Capture the cell that displays the provided text and extract its [X, Y] central coordinate. 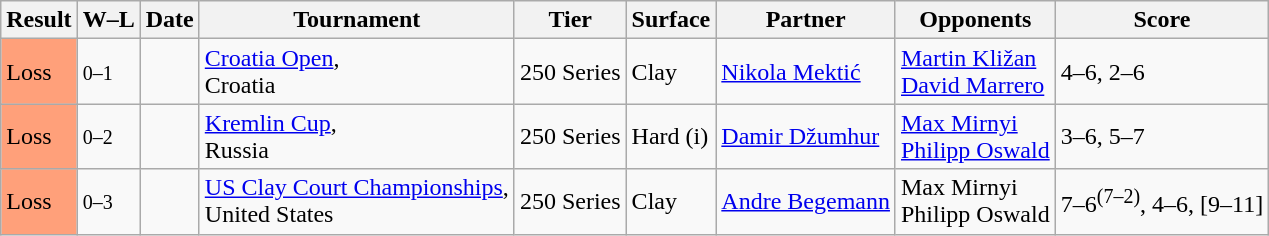
0–2 [108, 136]
Croatia Open,Croatia [356, 72]
Opponents [975, 20]
US Clay Court Championships,United States [356, 202]
0–3 [108, 202]
W–L [108, 20]
Nikola Mektić [806, 72]
Partner [806, 20]
Score [1162, 20]
Date [170, 20]
3–6, 5–7 [1162, 136]
Andre Begemann [806, 202]
7–6(7–2), 4–6, [9–11] [1162, 202]
0–1 [108, 72]
4–6, 2–6 [1162, 72]
Result [39, 20]
Kremlin Cup,Russia [356, 136]
Tier [570, 20]
Hard (i) [671, 136]
Surface [671, 20]
Damir Džumhur [806, 136]
Tournament [356, 20]
Martin Kližan David Marrero [975, 72]
